Capture the cell that displays the provided text and extract its [X, Y] central coordinate. 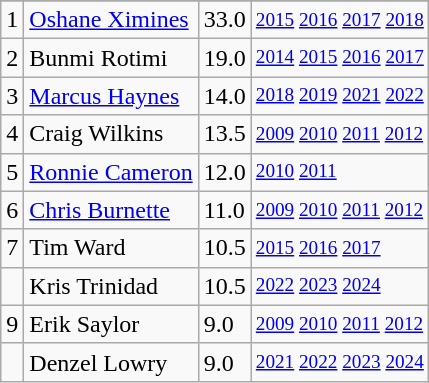
33.0 [224, 20]
2015 2016 2017 [340, 248]
6 [12, 210]
12.0 [224, 172]
Erik Saylor [111, 324]
Tim Ward [111, 248]
2014 2015 2016 2017 [340, 58]
Denzel Lowry [111, 362]
2018 2019 2021 2022 [340, 96]
11.0 [224, 210]
2015 2016 2017 2018 [340, 20]
14.0 [224, 96]
4 [12, 134]
Bunmi Rotimi [111, 58]
7 [12, 248]
13.5 [224, 134]
1 [12, 20]
2 [12, 58]
9 [12, 324]
Ronnie Cameron [111, 172]
3 [12, 96]
2010 2011 [340, 172]
Kris Trinidad [111, 286]
Craig Wilkins [111, 134]
2021 2022 2023 2024 [340, 362]
Oshane Ximines [111, 20]
19.0 [224, 58]
Marcus Haynes [111, 96]
5 [12, 172]
Chris Burnette [111, 210]
2022 2023 2024 [340, 286]
